Identify which cell holds the provided text, then report its [X, Y] central coordinate. 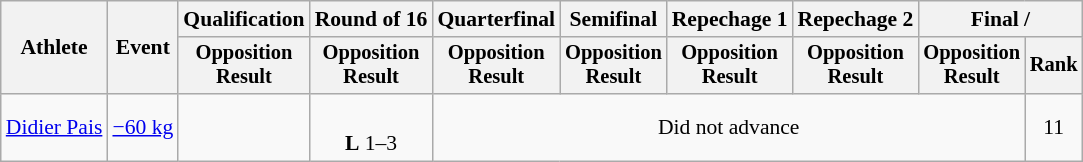
L 1–3 [372, 128]
Didier Pais [54, 128]
Quarterfinal [496, 19]
Qualification [244, 19]
Athlete [54, 48]
−60 kg [142, 128]
Repechage 1 [730, 19]
Round of 16 [372, 19]
Rank [1054, 66]
11 [1054, 128]
Event [142, 48]
Final / [1000, 19]
Did not advance [728, 128]
Repechage 2 [856, 19]
Semifinal [614, 19]
